Pinpoint the cell where the given text exists, returning its [X, Y] midpoint coordinate. 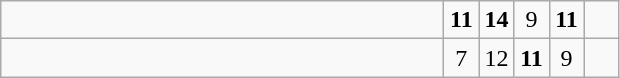
7 [462, 58]
14 [496, 20]
12 [496, 58]
